Identify which cell holds the provided text, then report its [x, y] central coordinate. 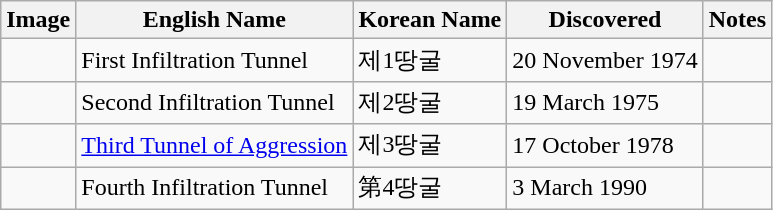
Fourth Infiltration Tunnel [214, 188]
Notes [737, 20]
Image [38, 20]
Third Tunnel of Aggression [214, 146]
20 November 1974 [605, 60]
17 October 1978 [605, 146]
English Name [214, 20]
First Infiltration Tunnel [214, 60]
Korean Name [430, 20]
Discovered [605, 20]
第4땅굴 [430, 188]
Second Infiltration Tunnel [214, 102]
3 March 1990 [605, 188]
19 March 1975 [605, 102]
제2땅굴 [430, 102]
제1땅굴 [430, 60]
제3땅굴 [430, 146]
